Pinpoint the cell where the given text exists, returning its [X, Y] midpoint coordinate. 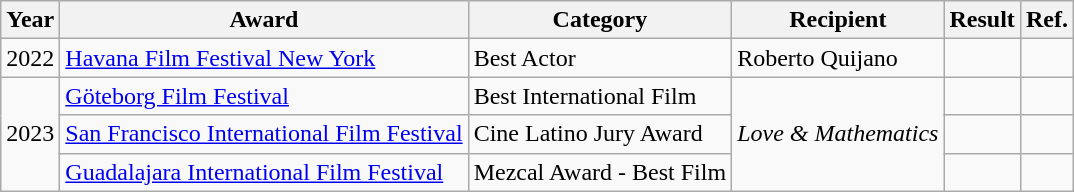
Mezcal Award - Best Film [600, 172]
Love & Mathematics [838, 134]
San Francisco International Film Festival [264, 134]
Year [30, 20]
Best Actor [600, 58]
Havana Film Festival New York [264, 58]
Best International Film [600, 96]
Roberto Quijano [838, 58]
Result [982, 20]
2023 [30, 134]
Ref. [1046, 20]
Göteborg Film Festival [264, 96]
2022 [30, 58]
Recipient [838, 20]
Category [600, 20]
Award [264, 20]
Cine Latino Jury Award [600, 134]
Guadalajara International Film Festival [264, 172]
